Locate the cell with the specified text and output its (X, Y) center coordinate. 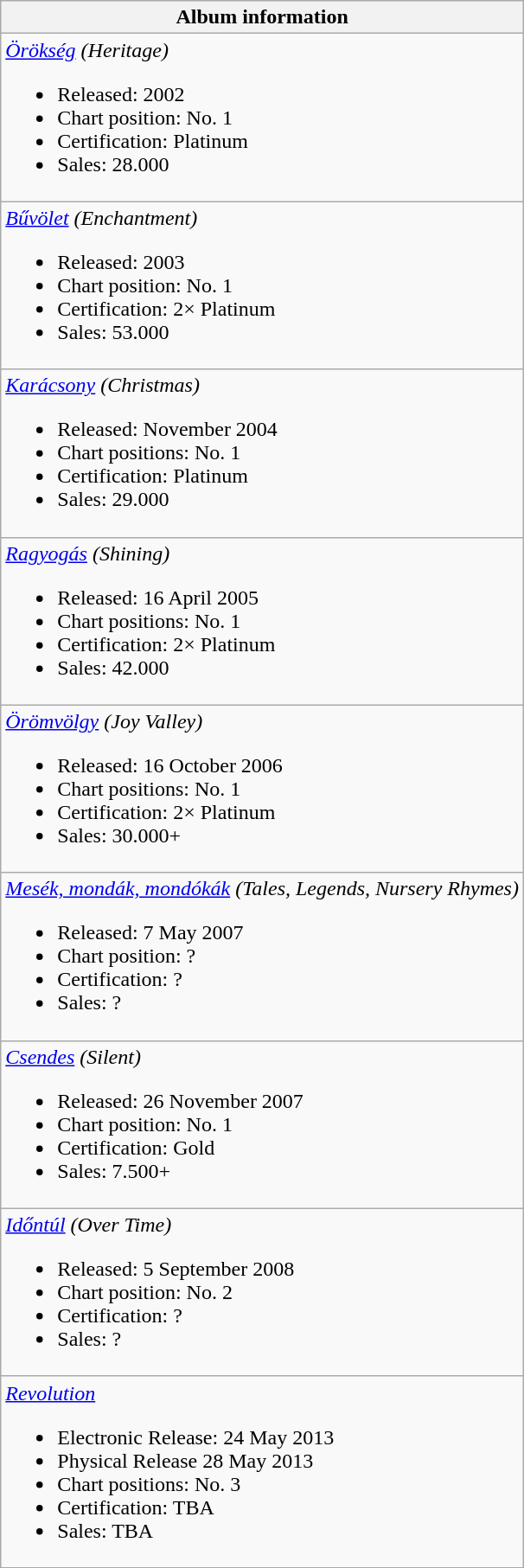
Örömvölgy (Joy Valley)Released: 16 October 2006Chart positions: No. 1Certification: 2× PlatinumSales: 30.000+ (263, 789)
Időntúl (Over Time)Released: 5 September 2008Chart position: No. 2Certification: ?Sales: ? (263, 1292)
Karácsony (Christmas)Released: November 2004Chart positions: No. 1Certification: PlatinumSales: 29.000 (263, 453)
Örökség (Heritage)Released: 2002Chart position: No. 1Certification: PlatinumSales: 28.000 (263, 118)
Csendes (Silent)Released: 26 November 2007Chart position: No. 1Certification: GoldSales: 7.500+ (263, 1124)
Bűvölet (Enchantment)Released: 2003Chart position: No. 1Certification: 2× PlatinumSales: 53.000 (263, 285)
Ragyogás (Shining)Released: 16 April 2005Chart positions: No. 1Certification: 2× PlatinumSales: 42.000 (263, 621)
Mesék, mondák, mondókák (Tales, Legends, Nursery Rhymes)Released: 7 May 2007Chart position: ?Certification: ?Sales: ? (263, 957)
RevolutionElectronic Release: 24 May 2013Physical Release 28 May 2013Chart positions: No. 3Certification: TBASales: TBA (263, 1472)
Album information (263, 17)
